Scan for the cell matching the given text and deliver its [x, y] coordinate at center. 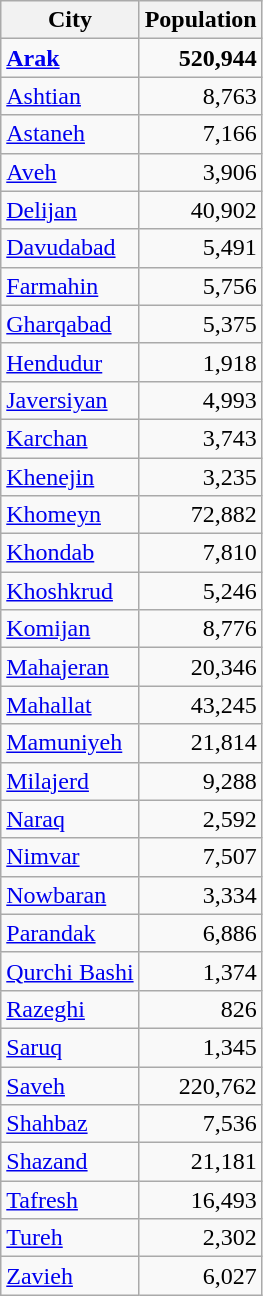
43,245 [200, 705]
Nimvar [70, 857]
Khondab [70, 553]
21,814 [200, 743]
Mahajeran [70, 667]
7,166 [200, 134]
6,027 [200, 1276]
Khoshkrud [70, 591]
1,374 [200, 971]
Razeghi [70, 1009]
Nowbaran [70, 895]
5,491 [200, 248]
16,493 [200, 1200]
8,763 [200, 96]
1,918 [200, 362]
20,346 [200, 667]
Tureh [70, 1238]
9,288 [200, 781]
Milajerd [70, 781]
Hendudur [70, 362]
3,334 [200, 895]
Khenejin [70, 477]
40,902 [200, 210]
Arak [70, 58]
Qurchi Bashi [70, 971]
Saruq [70, 1047]
2,592 [200, 819]
826 [200, 1009]
2,302 [200, 1238]
Javersiyan [70, 400]
21,181 [200, 1162]
Naraq [70, 819]
520,944 [200, 58]
Shahbaz [70, 1124]
Astaneh [70, 134]
5,246 [200, 591]
Population [200, 20]
1,345 [200, 1047]
72,882 [200, 515]
3,906 [200, 172]
5,375 [200, 324]
Ashtian [70, 96]
Khomeyn [70, 515]
6,886 [200, 933]
7,507 [200, 857]
5,756 [200, 286]
Karchan [70, 438]
Gharqabad [70, 324]
3,235 [200, 477]
Saveh [70, 1085]
3,743 [200, 438]
Komijan [70, 629]
8,776 [200, 629]
Mamuniyeh [70, 743]
Tafresh [70, 1200]
Aveh [70, 172]
Zavieh [70, 1276]
7,536 [200, 1124]
220,762 [200, 1085]
Delijan [70, 210]
Farmahin [70, 286]
City [70, 20]
7,810 [200, 553]
Mahallat [70, 705]
Shazand [70, 1162]
Parandak [70, 933]
4,993 [200, 400]
Davudabad [70, 248]
